Output the [x, y] coordinate of the center of the cell containing the given text.  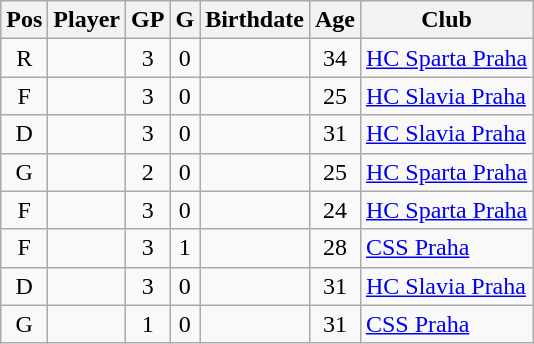
34 [334, 58]
Pos [24, 20]
R [24, 58]
Player [87, 20]
GP [148, 20]
Birthdate [255, 20]
Age [334, 20]
28 [334, 248]
24 [334, 210]
Club [446, 20]
2 [148, 172]
